From the cell containing the given text, extract its center point as [X, Y] coordinate. 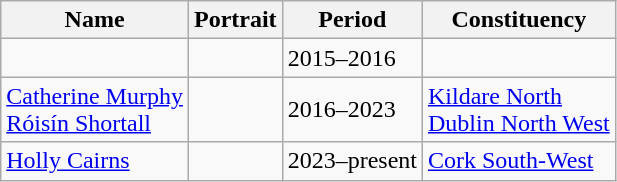
Catherine MurphyRóisín Shortall [95, 110]
2016–2023 [352, 110]
Holly Cairns [95, 161]
Period [352, 20]
Cork South-West [518, 161]
Name [95, 20]
Kildare NorthDublin North West [518, 110]
Portrait [235, 20]
2023–present [352, 161]
2015–2016 [352, 58]
Constituency [518, 20]
